From the cell containing the given text, extract its center point as (X, Y) coordinate. 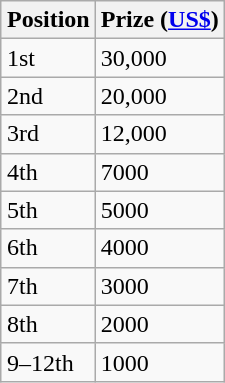
Prize (US$) (160, 20)
3rd (48, 134)
2nd (48, 96)
12,000 (160, 134)
30,000 (160, 58)
1st (48, 58)
9–12th (48, 362)
5000 (160, 210)
5th (48, 210)
Position (48, 20)
1000 (160, 362)
2000 (160, 324)
7000 (160, 172)
7th (48, 286)
3000 (160, 286)
4000 (160, 248)
4th (48, 172)
8th (48, 324)
20,000 (160, 96)
6th (48, 248)
